Extract the (x, y) coordinate from the center of the cell holding the provided text.  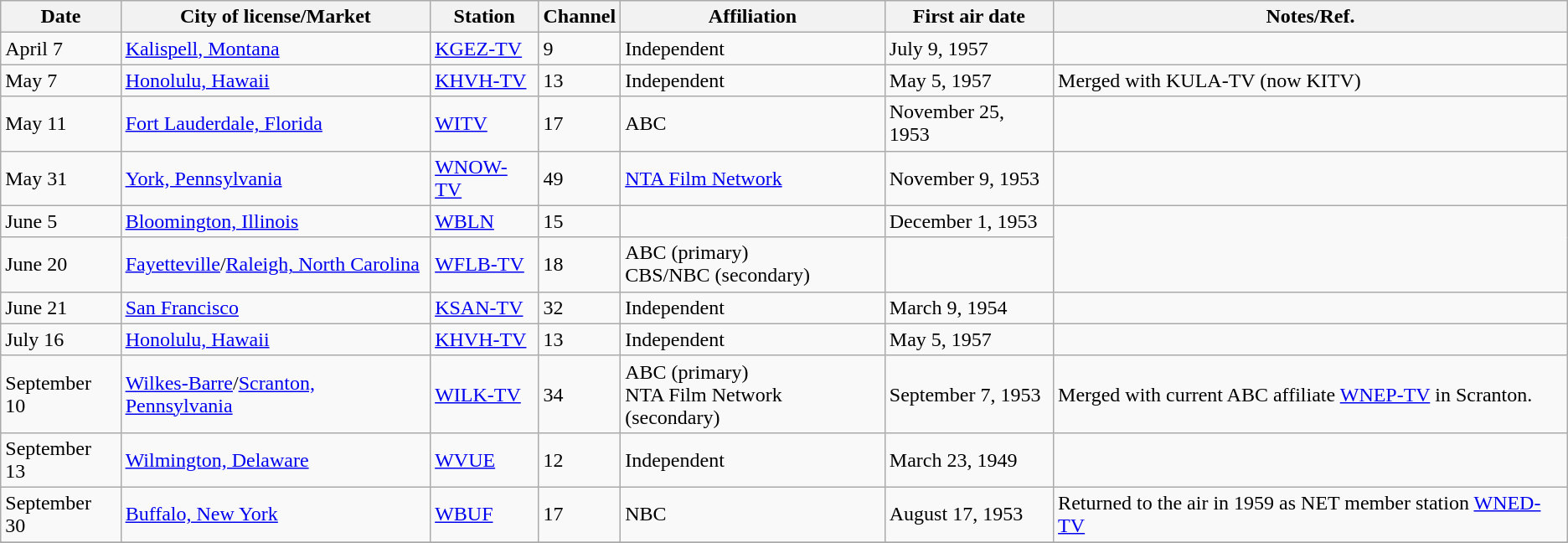
NTA Film Network (753, 178)
September 30 (60, 515)
12 (580, 459)
9 (580, 49)
July 16 (60, 339)
Wilkes-Barre/Scranton, Pennsylvania (276, 394)
June 20 (60, 265)
WNOW-TV (484, 178)
City of license/Market (276, 17)
May 11 (60, 124)
July 9, 1957 (968, 49)
September 7, 1953 (968, 394)
Merged with current ABC affiliate WNEP-TV in Scranton. (1311, 394)
WBLN (484, 221)
November 9, 1953 (968, 178)
November 25, 1953 (968, 124)
WVUE (484, 459)
WFLB-TV (484, 265)
ABC (753, 124)
ABC (primary) CBS/NBC (secondary) (753, 265)
WBUF (484, 515)
Fort Lauderdale, Florida (276, 124)
Affiliation (753, 17)
18 (580, 265)
September 10 (60, 394)
Notes/Ref. (1311, 17)
15 (580, 221)
York, Pennsylvania (276, 178)
San Francisco (276, 308)
KSAN-TV (484, 308)
34 (580, 394)
32 (580, 308)
June 21 (60, 308)
Buffalo, New York (276, 515)
WILK-TV (484, 394)
Channel (580, 17)
NBC (753, 515)
April 7 (60, 49)
Station (484, 17)
August 17, 1953 (968, 515)
March 23, 1949 (968, 459)
Bloomington, Illinois (276, 221)
Kalispell, Montana (276, 49)
May 31 (60, 178)
Date (60, 17)
December 1, 1953 (968, 221)
September 13 (60, 459)
Wilmington, Delaware (276, 459)
Fayetteville/Raleigh, North Carolina (276, 265)
KGEZ-TV (484, 49)
March 9, 1954 (968, 308)
49 (580, 178)
June 5 (60, 221)
First air date (968, 17)
ABC (primary) NTA Film Network (secondary) (753, 394)
Merged with KULA-TV (now KITV) (1311, 80)
WITV (484, 124)
Returned to the air in 1959 as NET member station WNED-TV (1311, 515)
May 7 (60, 80)
